From the cell containing the given text, extract its center point as [x, y] coordinate. 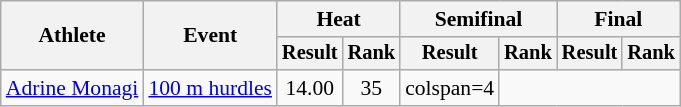
Event [210, 36]
Adrine Monagi [72, 88]
colspan=4 [450, 88]
Heat [338, 19]
100 m hurdles [210, 88]
14.00 [310, 88]
Semifinal [478, 19]
Athlete [72, 36]
35 [372, 88]
Final [618, 19]
